Scan for the cell matching the given text and deliver its (x, y) coordinate at center. 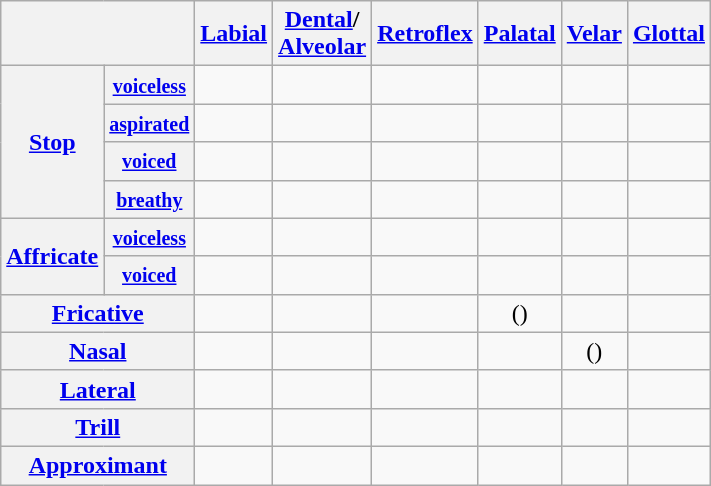
Glottal (668, 34)
Labial (234, 34)
Stop (52, 142)
breathy (150, 199)
aspirated (150, 123)
Fricative (98, 313)
Lateral (98, 389)
Approximant (98, 465)
Trill (98, 427)
Affricate (52, 256)
Velar (594, 34)
Retroflex (426, 34)
Palatal (520, 34)
Nasal (98, 351)
Dental/Alveolar (322, 34)
